Search for the cell housing the specified text and yield its [X, Y] center coordinate. 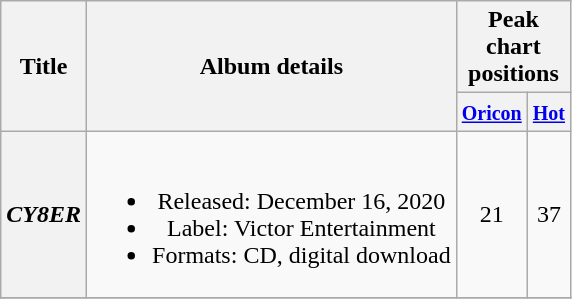
Peak chart positions [513, 47]
Album details [272, 66]
Released: December 16, 2020Label: Victor EntertainmentFormats: CD, digital download [272, 214]
Hot [548, 112]
CY8ER [44, 214]
37 [548, 214]
Title [44, 66]
Oricon [492, 112]
21 [492, 214]
